From the cell containing the given text, extract its center point as [X, Y] coordinate. 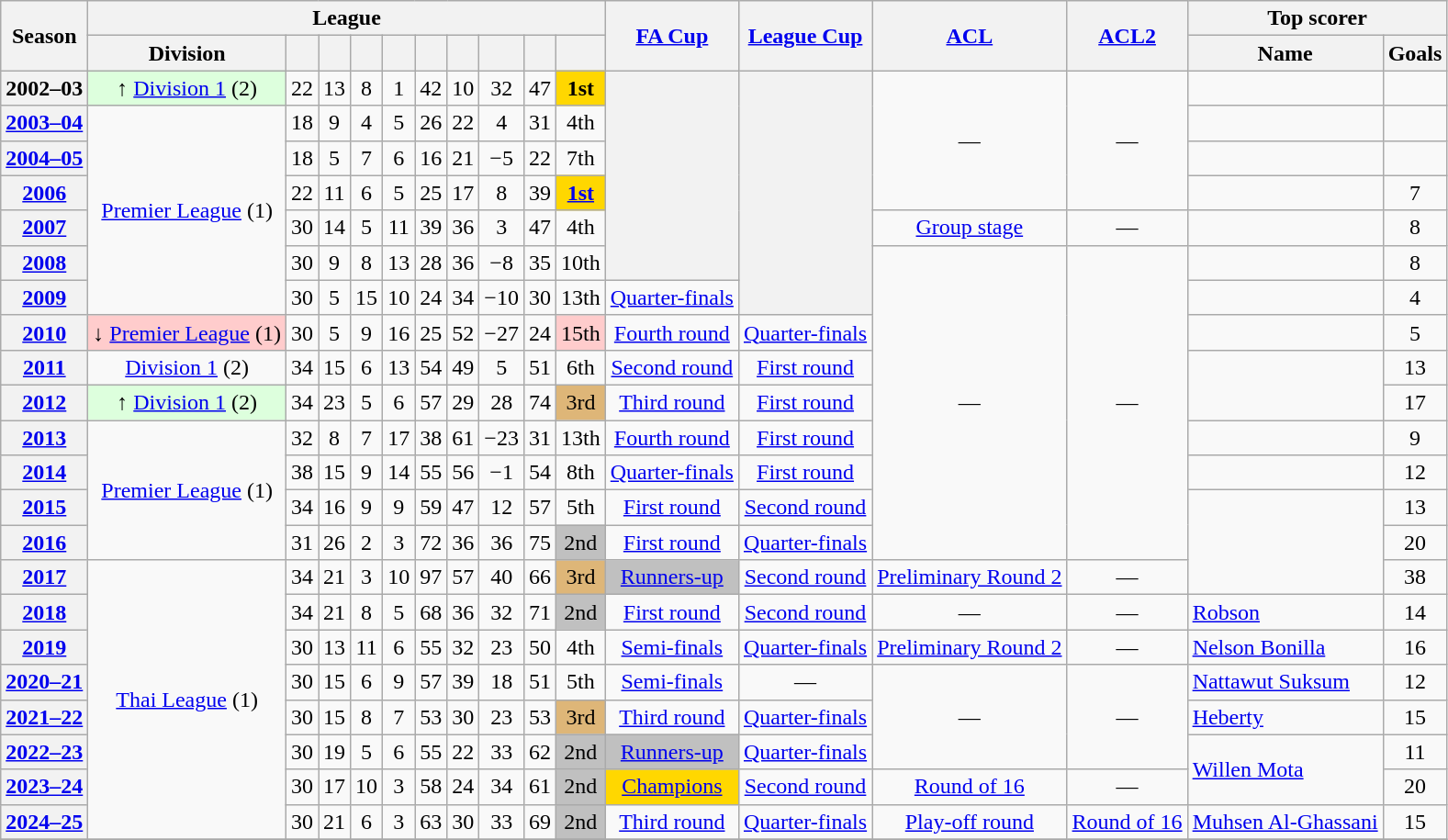
Willen Mota [1285, 769]
42 [432, 88]
2011 [44, 367]
2002–03 [44, 88]
75 [540, 543]
72 [432, 543]
2009 [44, 297]
2015 [44, 508]
Nelson Bonilla [1285, 647]
Name [1285, 53]
35 [540, 263]
68 [432, 612]
Top scorer [1317, 18]
Champions [672, 787]
−1 [501, 473]
62 [540, 752]
2010 [44, 332]
Robson [1285, 612]
FA Cup [672, 36]
6th [581, 367]
ACL2 [1128, 36]
29 [463, 402]
97 [432, 577]
−10 [501, 297]
Heberty [1285, 717]
50 [540, 647]
2022–23 [44, 752]
League Cup [804, 36]
58 [432, 787]
2021–22 [44, 717]
52 [463, 332]
2014 [44, 473]
2008 [44, 263]
2016 [44, 543]
40 [501, 577]
↓ Premier League (1) [187, 332]
2019 [44, 647]
Group stage [970, 228]
8th [581, 473]
56 [463, 473]
Thai League (1) [187, 700]
Division 1 (2) [187, 367]
2013 [44, 438]
2020–21 [44, 682]
2024–25 [44, 822]
15th [581, 332]
74 [540, 402]
−23 [501, 438]
59 [432, 508]
Muhsen Al-Ghassani [1285, 822]
Season [44, 36]
−8 [501, 263]
19 [334, 752]
71 [540, 612]
Nattawut Suksum [1285, 682]
2007 [44, 228]
69 [540, 822]
66 [540, 577]
2 [367, 543]
−5 [501, 158]
2003–04 [44, 123]
2017 [44, 577]
−27 [501, 332]
63 [432, 822]
2004–05 [44, 158]
2006 [44, 193]
2018 [44, 612]
2023–24 [44, 787]
2012 [44, 402]
7th [581, 158]
League [347, 18]
Goals [1415, 53]
Play-off round [970, 822]
ACL [970, 36]
10th [581, 263]
1 [398, 88]
Division [187, 53]
49 [463, 367]
